Provide the (x, y) coordinate of the cell's center where the given text is located.  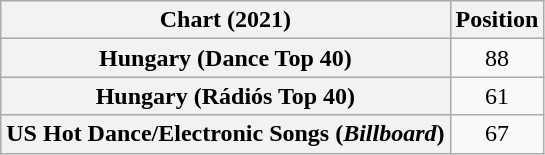
67 (497, 134)
US Hot Dance/Electronic Songs (Billboard) (226, 134)
Hungary (Dance Top 40) (226, 58)
Position (497, 20)
61 (497, 96)
Hungary (Rádiós Top 40) (226, 96)
Chart (2021) (226, 20)
88 (497, 58)
